Scan for the cell matching the given text and deliver its [x, y] coordinate at center. 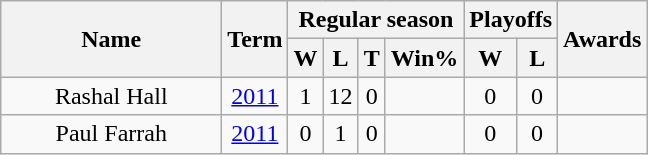
12 [340, 96]
Win% [424, 58]
Rashal Hall [112, 96]
Paul Farrah [112, 134]
Name [112, 39]
Regular season [376, 20]
Term [255, 39]
T [372, 58]
Awards [602, 39]
Playoffs [511, 20]
